Locate the cell with the specified text and output its [x, y] center coordinate. 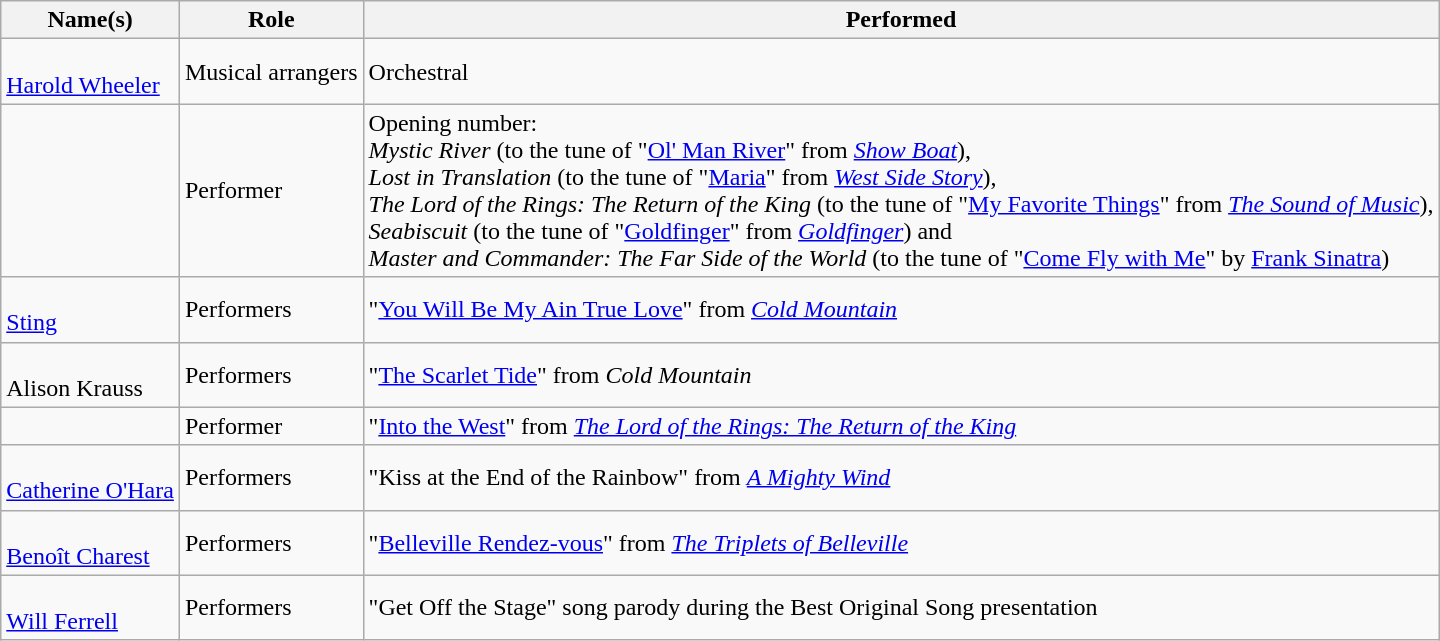
Musical arrangers [271, 72]
Sting [90, 310]
"Into the West" from The Lord of the Rings: The Return of the King [901, 426]
"You Will Be My Ain True Love" from Cold Mountain [901, 310]
Catherine O'Hara [90, 478]
"Belleville Rendez-vous" from The Triplets of Belleville [901, 542]
Performed [901, 20]
"Kiss at the End of the Rainbow" from A Mighty Wind [901, 478]
Benoît Charest [90, 542]
Harold Wheeler [90, 72]
Orchestral [901, 72]
Will Ferrell [90, 608]
Alison Krauss [90, 374]
Role [271, 20]
"The Scarlet Tide" from Cold Mountain [901, 374]
Name(s) [90, 20]
"Get Off the Stage" song parody during the Best Original Song presentation [901, 608]
